Return the [x, y] coordinate for the center point of the cell that contains the specified text.  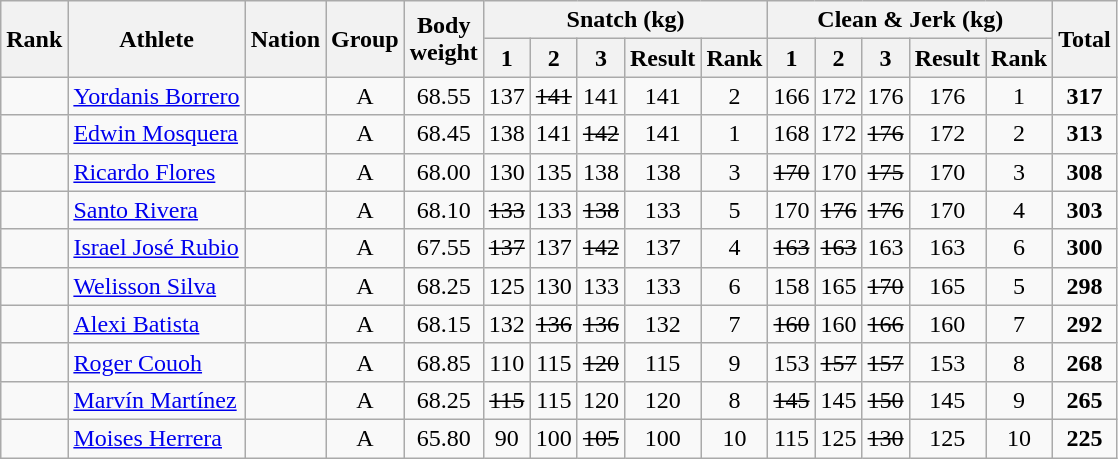
313 [1085, 134]
168 [792, 134]
317 [1085, 96]
298 [1085, 286]
158 [792, 286]
Edwin Mosquera [156, 134]
68.10 [444, 210]
90 [506, 438]
Bodyweight [444, 39]
225 [1085, 438]
Welisson Silva [156, 286]
68.00 [444, 172]
Snatch (kg) [626, 20]
Yordanis Borrero [156, 96]
175 [886, 172]
135 [554, 172]
68.85 [444, 362]
Ricardo Flores [156, 172]
303 [1085, 210]
300 [1085, 248]
308 [1085, 172]
Israel José Rubio [156, 248]
68.15 [444, 324]
Group [366, 39]
105 [600, 438]
292 [1085, 324]
Athlete [156, 39]
150 [886, 400]
265 [1085, 400]
Santo Rivera [156, 210]
68.45 [444, 134]
268 [1085, 362]
Nation [285, 39]
Total [1085, 39]
Clean & Jerk (kg) [910, 20]
Moises Herrera [156, 438]
68.55 [444, 96]
Roger Couoh [156, 362]
67.55 [444, 248]
Alexi Batista [156, 324]
65.80 [444, 438]
110 [506, 362]
Marvín Martínez [156, 400]
